From the cell containing the given text, extract its center point as [X, Y] coordinate. 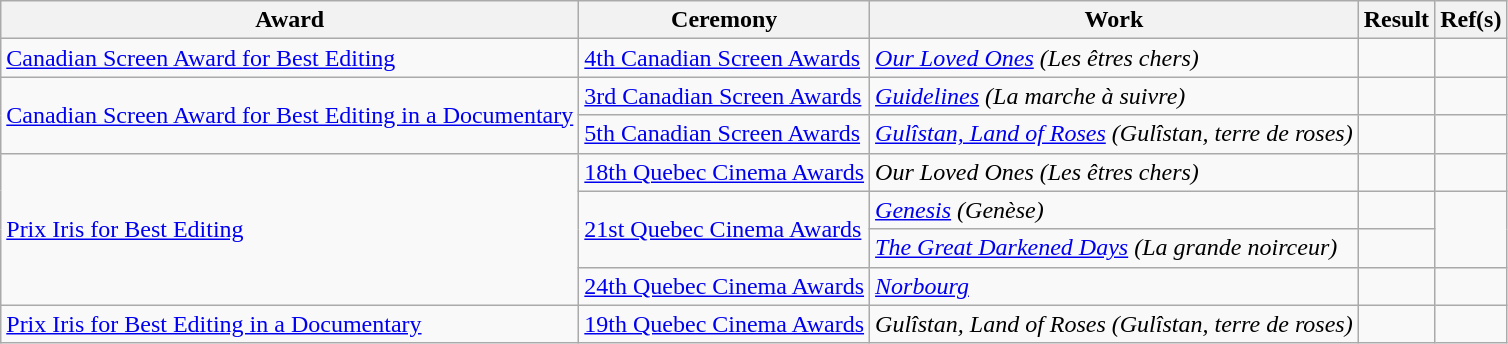
Ceremony [724, 20]
Guidelines (La marche à suivre) [1114, 96]
Award [290, 20]
Norbourg [1114, 286]
Ref(s) [1471, 20]
4th Canadian Screen Awards [724, 58]
The Great Darkened Days (La grande noirceur) [1114, 248]
Prix Iris for Best Editing in a Documentary [290, 324]
Canadian Screen Award for Best Editing [290, 58]
18th Quebec Cinema Awards [724, 172]
24th Quebec Cinema Awards [724, 286]
3rd Canadian Screen Awards [724, 96]
Canadian Screen Award for Best Editing in a Documentary [290, 115]
Result [1396, 20]
21st Quebec Cinema Awards [724, 229]
5th Canadian Screen Awards [724, 134]
Genesis (Genèse) [1114, 210]
Work [1114, 20]
Prix Iris for Best Editing [290, 229]
19th Quebec Cinema Awards [724, 324]
